Output the (x, y) coordinate of the center of the cell containing the given text.  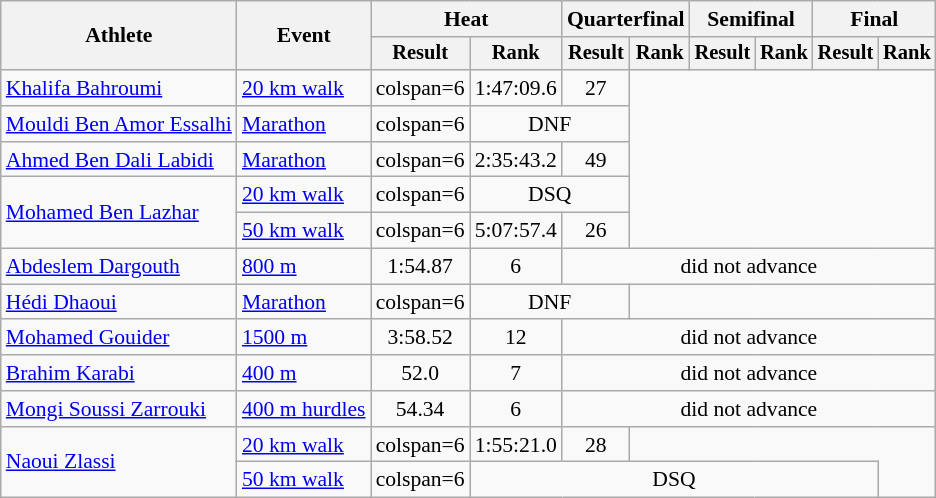
26 (596, 231)
Semifinal (752, 19)
1:54.87 (420, 267)
800 m (304, 267)
Athlete (119, 36)
27 (596, 88)
49 (596, 160)
Mouldi Ben Amor Essalhi (119, 124)
52.0 (420, 373)
Hédi Dhaoui (119, 302)
Brahim Karabi (119, 373)
Mohamed Gouider (119, 338)
5:07:57.4 (516, 231)
Abdeslem Dargouth (119, 267)
Event (304, 36)
12 (516, 338)
7 (516, 373)
400 m (304, 373)
28 (596, 445)
Mongi Soussi Zarrouki (119, 409)
1500 m (304, 338)
Ahmed Ben Dali Labidi (119, 160)
1:55:21.0 (516, 445)
Quarterfinal (626, 19)
400 m hurdles (304, 409)
Mohamed Ben Lazhar (119, 212)
Final (874, 19)
3:58.52 (420, 338)
54.34 (420, 409)
Naoui Zlassi (119, 462)
1:47:09.6 (516, 88)
2:35:43.2 (516, 160)
Heat (466, 19)
Khalifa Bahroumi (119, 88)
